Identify which cell holds the provided text, then report its [X, Y] central coordinate. 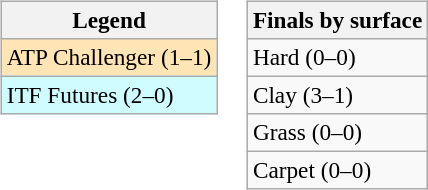
Clay (3–1) [337, 95]
Carpet (0–0) [337, 171]
ATP Challenger (1–1) [108, 57]
Legend [108, 20]
ITF Futures (2–0) [108, 95]
Finals by surface [337, 20]
Grass (0–0) [337, 133]
Hard (0–0) [337, 57]
